Capture the cell that displays the provided text and extract its (X, Y) central coordinate. 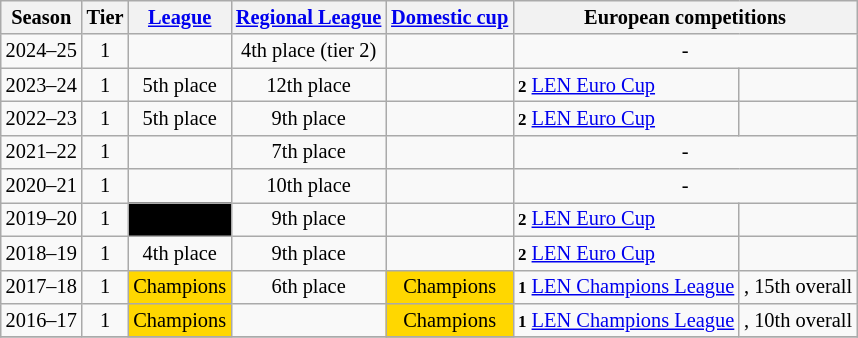
4th place (180, 253)
2019–20 (42, 219)
, 15th overall (798, 287)
2018–19 (42, 253)
Domestic cup (450, 17)
10th place (308, 186)
Tier (106, 17)
Season (42, 17)
League (180, 17)
2016–17 (42, 320)
6th place (308, 287)
Regional League (308, 17)
2021–22 (42, 152)
2024–25 (42, 51)
7th place (308, 152)
4th place (tier 2) (308, 51)
2022–23 (42, 118)
12th place (308, 85)
2020–21 (42, 186)
2023–24 (42, 85)
, 10th overall (798, 320)
2017–18 (42, 287)
European competitions (685, 17)
